Scan for the cell matching the given text and deliver its (x, y) coordinate at center. 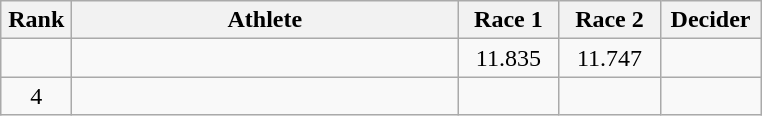
Race 1 (508, 20)
Athlete (265, 20)
Rank (36, 20)
11.747 (610, 58)
4 (36, 96)
Decider (710, 20)
11.835 (508, 58)
Race 2 (610, 20)
